For the text-containing cell, return its midpoint in (x, y) coordinate format. 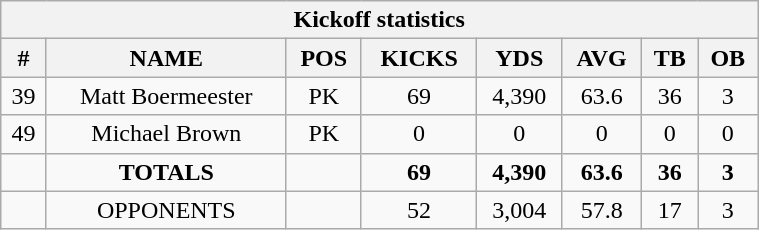
TB (670, 58)
YDS (520, 58)
17 (670, 210)
OPPONENTS (166, 210)
Kickoff statistics (380, 20)
OB (728, 58)
39 (24, 96)
49 (24, 134)
57.8 (602, 210)
NAME (166, 58)
3,004 (520, 210)
52 (418, 210)
Michael Brown (166, 134)
# (24, 58)
AVG (602, 58)
TOTALS (166, 172)
Matt Boermeester (166, 96)
KICKS (418, 58)
POS (324, 58)
